Search for the cell housing the specified text and yield its (X, Y) center coordinate. 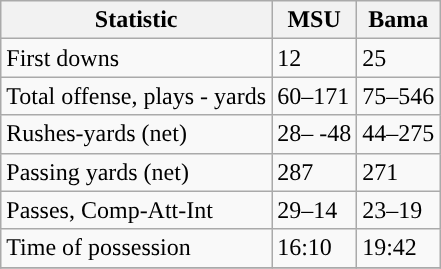
19:42 (398, 248)
First downs (136, 58)
28– -48 (314, 134)
16:10 (314, 248)
75–546 (398, 96)
287 (314, 172)
Passes, Comp-Att-Int (136, 210)
44–275 (398, 134)
29–14 (314, 210)
25 (398, 58)
271 (398, 172)
Statistic (136, 20)
Total offense, plays - yards (136, 96)
Rushes-yards (net) (136, 134)
MSU (314, 20)
60–171 (314, 96)
12 (314, 58)
Passing yards (net) (136, 172)
23–19 (398, 210)
Time of possession (136, 248)
Bama (398, 20)
